Return the [X, Y] coordinate for the center point of the cell that contains the specified text.  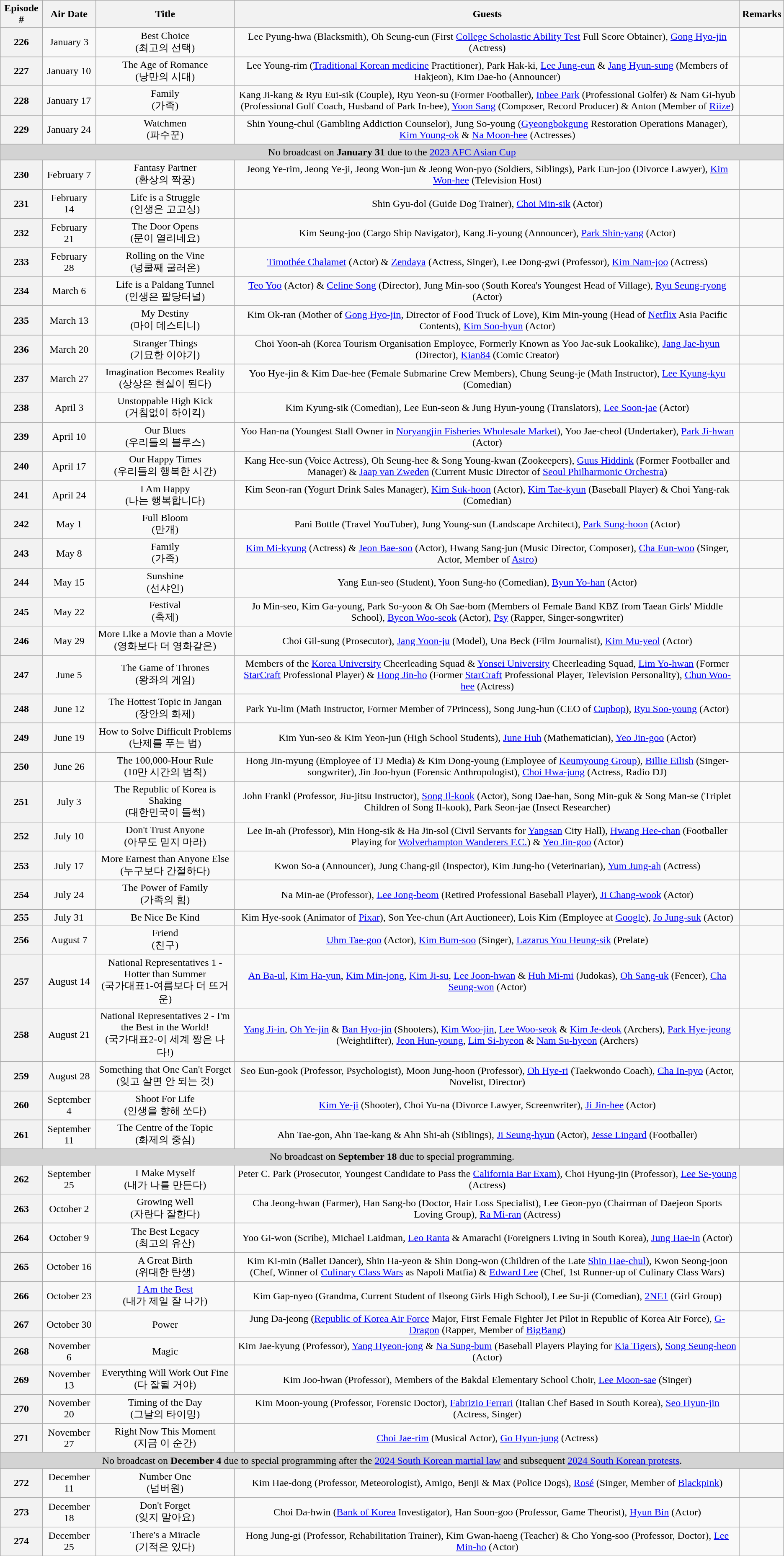
257 [22, 981]
There's a Miracle(기적은 있다) [165, 1541]
239 [22, 437]
April 17 [69, 466]
Life is a Paldang Tunnel(인생은 팔당터널) [165, 291]
274 [22, 1541]
April 10 [69, 437]
May 22 [69, 612]
Choi Gil-sung (Prosecutor), Jang Yoon-ju (Model), Una Beck (Film Journalist), Kim Mu-yeol (Actor) [487, 641]
237 [22, 379]
Kim Seung-joo (Cargo Ship Navigator), Kang Ji-young (Announcer), Park Shin-yang (Actor) [487, 233]
June 26 [69, 767]
Timothée Chalamet (Actor) & Zendaya (Actress, Singer), Lee Dong-gwi (Professor), Kim Nam-joo (Actress) [487, 262]
Yang Eun-seo (Student), Yoon Sung-ho (Comedian), Byun Yo-han (Actor) [487, 583]
October 16 [69, 1267]
The Centre of the Topic(화제의 중심) [165, 1135]
244 [22, 583]
February 14 [69, 204]
Unstoppable High Kick(거침없이 하이킥) [165, 408]
April 3 [69, 408]
October 2 [69, 1209]
246 [22, 641]
Pani Bottle (Travel YouTuber), Jung Young-sun (Landscape Architect), Park Sung-hoon (Actor) [487, 524]
More Like a Movie than a Movie(영화보다 더 영화같은) [165, 641]
Shoot For Life(인생을 향해 쏘다) [165, 1105]
March 6 [69, 291]
Choi Yoon-ah (Korea Tourism Organisation Employee, Formerly Known as Yoo Jae-suk Lookalike), Jang Jae-hyun (Director), Kian84 (Comic Creator) [487, 350]
February 28 [69, 262]
258 [22, 1035]
253 [22, 866]
November 6 [69, 1351]
May 15 [69, 583]
November 20 [69, 1409]
270 [22, 1409]
236 [22, 350]
Power [165, 1324]
264 [22, 1238]
259 [22, 1076]
June 12 [69, 709]
254 [22, 895]
The 100,000-Hour Rule(10만 시간의 법칙) [165, 767]
Yoo Hye-jin & Kim Dae-hee (Female Submarine Crew Members), Chung Seung-je (Math Instructor), Lee Kyung-kyu (Comedian) [487, 379]
January 10 [69, 71]
March 20 [69, 350]
Kim Hye-sook (Animator of Pixar), Son Yee-chun (Art Auctioneer), Lois Kim (Employee at Google), Jo Jung-suk (Actor) [487, 917]
262 [22, 1179]
Festival(축제) [165, 612]
241 [22, 495]
Lee Young-rim (Traditional Korean medicine Practitioner), Park Hak-ki, Lee Jung-eun & Jang Hyun-sung (Members of Hakjeon), Kim Dae-ho (Announcer) [487, 71]
232 [22, 233]
Cha Jeong-hwan (Farmer), Han Sang-bo (Doctor, Hair Loss Specialist), Lee Geon-pyo (Chairman of Daejeon Sports Loving Group), Ra Mi-ran (Actress) [487, 1209]
Park Yu-lim (Math Instructor, Former Member of 7Princess), Song Jung-hun (CEO of Cupbop), Ryu Soo-young (Actor) [487, 709]
October 30 [69, 1324]
230 [22, 175]
255 [22, 917]
National Representatives 2 - I'm the Best in the World!(국가대표2-이 세계 짱은 나다!) [165, 1035]
Don't Trust Anyone(아무도 믿지 마라) [165, 836]
Fantasy Partner(환상의 짝꿍) [165, 175]
September 25 [69, 1179]
March 13 [69, 320]
August 14 [69, 981]
229 [22, 129]
October 9 [69, 1238]
July 3 [69, 802]
August 28 [69, 1076]
227 [22, 71]
268 [22, 1351]
January 3 [69, 42]
Don't Forget(잊지 말아요) [165, 1512]
Episode # [22, 14]
248 [22, 709]
The Door Opens(문이 열리네요) [165, 233]
No broadcast on September 18 due to special programming. [392, 1157]
December 11 [69, 1483]
238 [22, 408]
271 [22, 1438]
More Earnest than Anyone Else(누구보다 간절하다) [165, 866]
250 [22, 767]
No broadcast on December 4 due to special programming after the 2024 South Korean martial law and subsequent 2024 South Korean protests. [392, 1461]
July 31 [69, 917]
February 7 [69, 175]
251 [22, 802]
November 13 [69, 1380]
February 21 [69, 233]
233 [22, 262]
Kim Kyung-sik (Comedian), Lee Eun-seon & Jung Hyun-young (Translators), Lee Soon-jae (Actor) [487, 408]
Friend(친구) [165, 940]
273 [22, 1512]
Hong Jung-gi (Professor, Rehabilitation Trainer), Kim Gwan-haeng (Teacher) & Cho Yong-soo (Professor, Doctor), Lee Min-ho (Actor) [487, 1541]
January 17 [69, 101]
An Ba-ul, Kim Ha-yun, Kim Min-jong, Kim Ji-su, Lee Joon-hwan & Huh Mi-mi (Judokas), Oh Sang-uk (Fencer), Cha Seung-won (Actor) [487, 981]
Lee Pyung-hwa (Blacksmith), Oh Seung-eun (First College Scholastic Ability Test Full Score Obtainer), Gong Hyo-jin (Actress) [487, 42]
Imagination Becomes Reality(상상은 현실이 된다) [165, 379]
I Am the Best(내가 제일 잘 나가) [165, 1296]
September 11 [69, 1135]
December 18 [69, 1512]
May 1 [69, 524]
June 19 [69, 738]
November 27 [69, 1438]
265 [22, 1267]
243 [22, 553]
Ahn Tae-gon, Ahn Tae-kang & Ahn Shi-ah (Siblings), Ji Seung-hyun (Actor), Jesse Lingard (Footballer) [487, 1135]
263 [22, 1209]
August 7 [69, 940]
May 8 [69, 553]
May 29 [69, 641]
Kim Yun-seo & Kim Yeon-jun (High School Students), June Huh (Mathematician), Yeo Jin-goo (Actor) [487, 738]
Everything Will Work Out Fine(다 잘될 거야) [165, 1380]
Choi Jae-rim (Musical Actor), Go Hyun-jung (Actress) [487, 1438]
Air Date [69, 14]
July 10 [69, 836]
Guests [487, 14]
Our Blues(우리들의 블루스) [165, 437]
Shin Young-chul (Gambling Addiction Counselor), Jung So-young (Gyeongbokgung Restoration Operations Manager), Kim Young-ok & Na Moon-hee (Actresses) [487, 129]
Kwon So-a (Announcer), Jung Chang-gil (Inspector), Kim Jung-ho (Veterinarian), Yum Jung-ah (Actress) [487, 866]
247 [22, 675]
Right Now This Moment(지금 이 순간) [165, 1438]
Kim Moon-young (Professor, Forensic Doctor), Fabrizio Ferrari (Italian Chef Based in South Korea), Seo Hyun-jin (Actress, Singer) [487, 1409]
Kim Gap-nyeo (Grandma, Current Student of Ilseong Girls High School), Lee Su-ji (Comedian), 2NE1 (Girl Group) [487, 1296]
The Power of Family(가족의 힘) [165, 895]
July 17 [69, 866]
Yoo Gi-won (Scribe), Michael Laidman, Leo Ranta & Amarachi (Foreigners Living in South Korea), Jung Hae-in (Actor) [487, 1238]
Remarks [762, 14]
240 [22, 466]
Kim Joo-hwan (Professor), Members of the Bakdal Elementary School Choir, Lee Moon-sae (Singer) [487, 1380]
September 4 [69, 1105]
The Age of Romance(낭만의 시대) [165, 71]
Kim Ok-ran (Mother of Gong Hyo-jin, Director of Food Truck of Love), Kim Min-young (Head of Netflix Asia Pacific Contents), Kim Soo-hyun (Actor) [487, 320]
Best Choice(최고의 선택) [165, 42]
Rolling on the Vine(넝쿨째 굴러온) [165, 262]
Number One(넘버원) [165, 1483]
No broadcast on January 31 due to the 2023 AFC Asian Cup [392, 152]
267 [22, 1324]
Magic [165, 1351]
249 [22, 738]
Life is a Struggle(인생은 고고싱) [165, 204]
Kim Jae-kyung (Professor), Yang Hyeon-jong & Na Sung-bum (Baseball Players Playing for Kia Tigers), Song Seung-heon (Actor) [487, 1351]
242 [22, 524]
June 5 [69, 675]
Teo Yoo (Actor) & Celine Song (Director), Jung Min-soo (South Korea's Youngest Head of Village), Ryu Seung-ryong (Actor) [487, 291]
The Game of Thrones(왕좌의 게임) [165, 675]
235 [22, 320]
269 [22, 1380]
July 24 [69, 895]
Kim Mi-kyung (Actress) & Jeon Bae-soo (Actor), Hwang Sang-jun (Music Director, Composer), Cha Eun-woo (Singer, Actor, Member of Astro) [487, 553]
272 [22, 1483]
I Make Myself(내가 나를 만든다) [165, 1179]
231 [22, 204]
Choi Da-hwin (Bank of Korea Investigator), Han Soon-goo (Professor, Game Theorist), Hyun Bin (Actor) [487, 1512]
234 [22, 291]
January 24 [69, 129]
Growing Well(자란다 잘한다) [165, 1209]
261 [22, 1135]
Stranger Things(기묘한 이야기) [165, 350]
266 [22, 1296]
Kim Seon-ran (Yogurt Drink Sales Manager), Kim Suk-hoon (Actor), Kim Tae-kyun (Baseball Player) & Choi Yang-rak (Comedian) [487, 495]
260 [22, 1105]
Na Min-ae (Professor), Lee Jong-beom (Retired Professional Baseball Player), Ji Chang-wook (Actor) [487, 895]
The Republic of Korea is Shaking(대한민국이 들썩) [165, 802]
I Am Happy(나는 행복합니다) [165, 495]
Timing of the Day(그날의 타이밍) [165, 1409]
Be Nice Be Kind [165, 917]
April 24 [69, 495]
My Destiny(마이 데스티니) [165, 320]
A Great Birth(위대한 탄생) [165, 1267]
The Hottest Topic in Jangan(장안의 화제) [165, 709]
March 27 [69, 379]
December 25 [69, 1541]
How to Solve Difficult Problems(난제를 푸는 법) [165, 738]
Sunshine(선샤인) [165, 583]
245 [22, 612]
Our Happy Times(우리들의 행복한 시간) [165, 466]
Something that One Can't Forget(잊고 살면 안 되는 것) [165, 1076]
The Best Legacy(최고의 유산) [165, 1238]
National Representatives 1 - Hotter than Summer(국가대표1-여름보다 더 뜨거운) [165, 981]
Watchmen(파수꾼) [165, 129]
Kim Ye-ji (Shooter), Choi Yu-na (Divorce Lawyer, Screenwriter), Ji Jin-hee (Actor) [487, 1105]
October 23 [69, 1296]
Yoo Han-na (Youngest Stall Owner in Noryangjin Fisheries Wholesale Market), Yoo Jae-cheol (Undertaker), Park Ji-hwan (Actor) [487, 437]
Seo Eun-gook (Professor, Psychologist), Moon Jung-hoon (Professor), Oh Hye-ri (Taekwondo Coach), Cha In-pyo (Actor, Novelist, Director) [487, 1076]
228 [22, 101]
Jeong Ye-rim, Jeong Ye-ji, Jeong Won-jun & Jeong Won-pyo (Soldiers, Siblings), Park Eun-joo (Divorce Lawyer), Kim Won-hee (Television Host) [487, 175]
Uhm Tae-goo (Actor), Kim Bum-soo (Singer), Lazarus You Heung-sik (Prelate) [487, 940]
256 [22, 940]
Shin Gyu-dol (Guide Dog Trainer), Choi Min-sik (Actor) [487, 204]
252 [22, 836]
Full Bloom(만개) [165, 524]
August 21 [69, 1035]
Kim Hae-dong (Professor, Meteorologist), Amigo, Benji & Max (Police Dogs), Rosé (Singer, Member of Blackpink) [487, 1483]
226 [22, 42]
Title [165, 14]
Peter C. Park (Prosecutor, Youngest Candidate to Pass the California Bar Exam), Choi Hyung-jin (Professor), Lee Se-young (Actress) [487, 1179]
